Capture the cell that displays the provided text and extract its [X, Y] central coordinate. 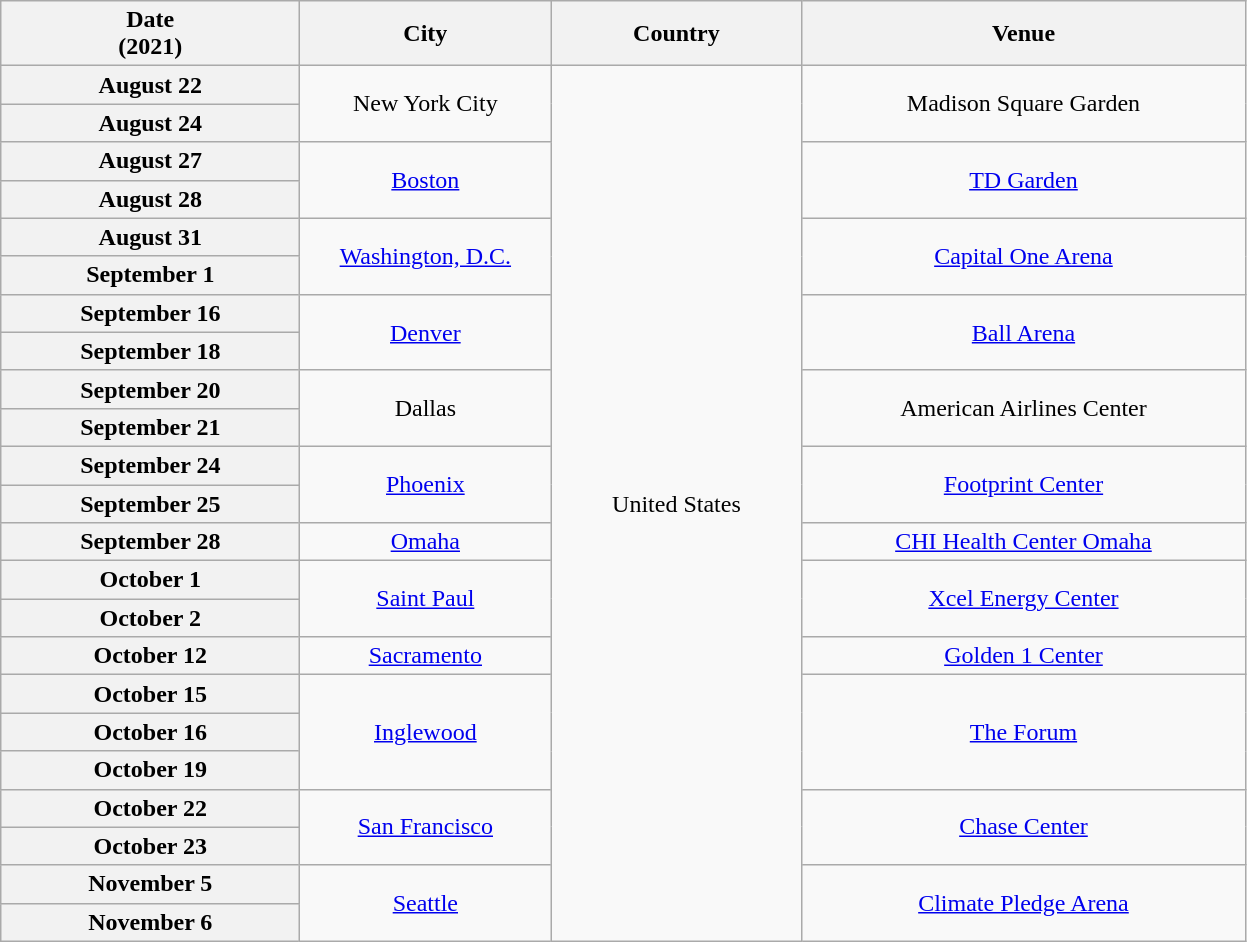
October 16 [150, 732]
October 23 [150, 846]
August 31 [150, 237]
August 22 [150, 85]
September 24 [150, 465]
September 1 [150, 275]
September 28 [150, 542]
Footprint Center [1024, 484]
August 28 [150, 199]
Chase Center [1024, 827]
Climate Pledge Arena [1024, 903]
Phoenix [426, 484]
Washington, D.C. [426, 256]
September 21 [150, 427]
Capital One Arena [1024, 256]
City [426, 34]
Seattle [426, 903]
November 6 [150, 922]
September 25 [150, 503]
November 5 [150, 884]
Country [676, 34]
Inglewood [426, 732]
October 12 [150, 656]
United States [676, 504]
October 15 [150, 694]
New York City [426, 104]
Golden 1 Center [1024, 656]
August 27 [150, 161]
Ball Arena [1024, 332]
Saint Paul [426, 599]
Boston [426, 180]
Date(2021) [150, 34]
Xcel Energy Center [1024, 599]
August 24 [150, 123]
Sacramento [426, 656]
Dallas [426, 408]
San Francisco [426, 827]
Madison Square Garden [1024, 104]
October 2 [150, 618]
Venue [1024, 34]
September 16 [150, 313]
October 19 [150, 770]
October 22 [150, 808]
CHI Health Center Omaha [1024, 542]
Denver [426, 332]
Omaha [426, 542]
American Airlines Center [1024, 408]
September 20 [150, 389]
The Forum [1024, 732]
September 18 [150, 351]
October 1 [150, 580]
TD Garden [1024, 180]
